For the text-containing cell, return its midpoint in (x, y) coordinate format. 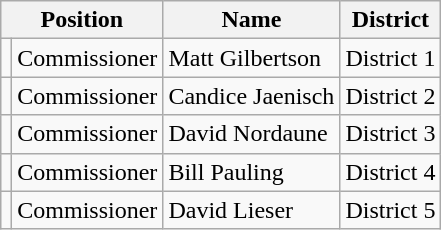
David Nordaune (252, 134)
District 3 (390, 134)
Position (82, 20)
District (390, 20)
District 4 (390, 172)
District 5 (390, 210)
District 2 (390, 96)
Name (252, 20)
David Lieser (252, 210)
Candice Jaenisch (252, 96)
District 1 (390, 58)
Matt Gilbertson (252, 58)
Bill Pauling (252, 172)
